Pinpoint the cell where the given text exists, returning its [X, Y] midpoint coordinate. 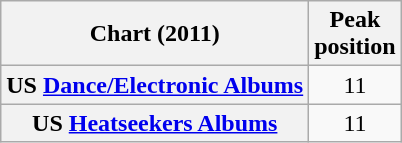
US Dance/Electronic Albums [155, 85]
Chart (2011) [155, 34]
Peakposition [355, 34]
US Heatseekers Albums [155, 123]
